Capture the cell that displays the provided text and extract its (x, y) central coordinate. 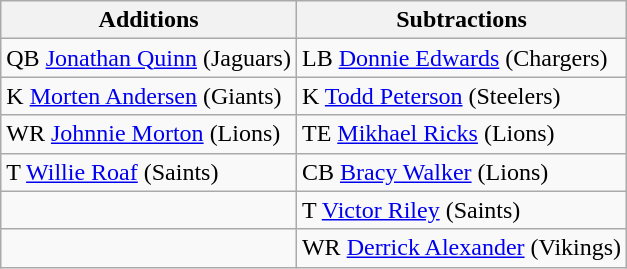
Additions (149, 20)
T Victor Riley (Saints) (461, 210)
QB Jonathan Quinn (Jaguars) (149, 58)
T Willie Roaf (Saints) (149, 172)
K Todd Peterson (Steelers) (461, 96)
TE Mikhael Ricks (Lions) (461, 134)
CB Bracy Walker (Lions) (461, 172)
WR Johnnie Morton (Lions) (149, 134)
WR Derrick Alexander (Vikings) (461, 248)
Subtractions (461, 20)
LB Donnie Edwards (Chargers) (461, 58)
K Morten Andersen (Giants) (149, 96)
